Extract the (x, y) coordinate from the center of the cell holding the provided text.  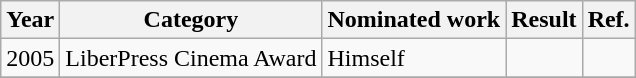
LiberPress Cinema Award (191, 58)
Nominated work (414, 20)
Category (191, 20)
Year (30, 20)
2005 (30, 58)
Ref. (608, 20)
Himself (414, 58)
Result (544, 20)
